Scan for the cell matching the given text and deliver its [X, Y] coordinate at center. 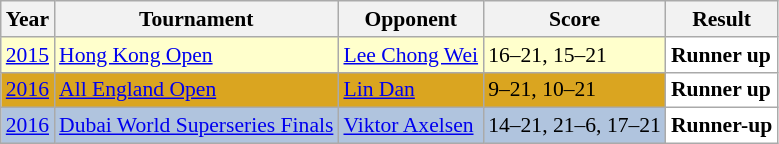
9–21, 10–21 [574, 90]
Lin Dan [410, 90]
Opponent [410, 19]
Result [722, 19]
Tournament [196, 19]
Score [574, 19]
All England Open [196, 90]
16–21, 15–21 [574, 55]
2015 [28, 55]
Runner-up [722, 126]
Lee Chong Wei [410, 55]
Dubai World Superseries Finals [196, 126]
Year [28, 19]
Viktor Axelsen [410, 126]
Hong Kong Open [196, 55]
14–21, 21–6, 17–21 [574, 126]
